Locate the cell with the specified text and output its [X, Y] center coordinate. 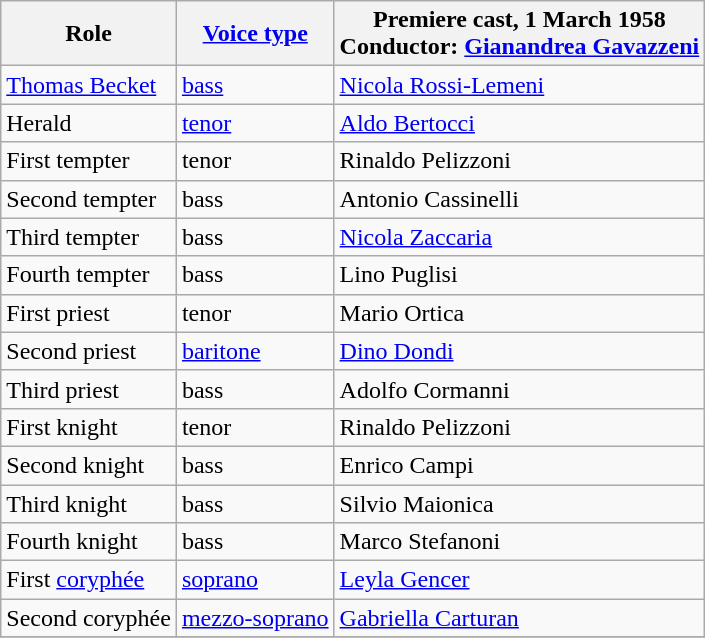
Herald [89, 123]
First priest [89, 313]
Role [89, 34]
Thomas Becket [89, 85]
First knight [89, 427]
Mario Ortica [520, 313]
Adolfo Cormanni [520, 389]
Leyla Gencer [520, 580]
Aldo Bertocci [520, 123]
Gabriella Carturan [520, 618]
Nicola Rossi-Lemeni [520, 85]
Antonio Cassinelli [520, 199]
Third tempter [89, 237]
Second knight [89, 465]
mezzo-soprano [255, 618]
Fourth tempter [89, 275]
Third knight [89, 503]
Third priest [89, 389]
Lino Puglisi [520, 275]
Second tempter [89, 199]
Silvio Maionica [520, 503]
Marco Stefanoni [520, 542]
Premiere cast, 1 March 1958Conductor: Gianandrea Gavazzeni [520, 34]
First coryphée [89, 580]
Voice type [255, 34]
Second coryphée [89, 618]
Fourth knight [89, 542]
Second priest [89, 351]
First tempter [89, 161]
Dino Dondi [520, 351]
soprano [255, 580]
Enrico Campi [520, 465]
baritone [255, 351]
Nicola Zaccaria [520, 237]
